Determine the [x, y] coordinate at the center of the cell enclosing the given text.  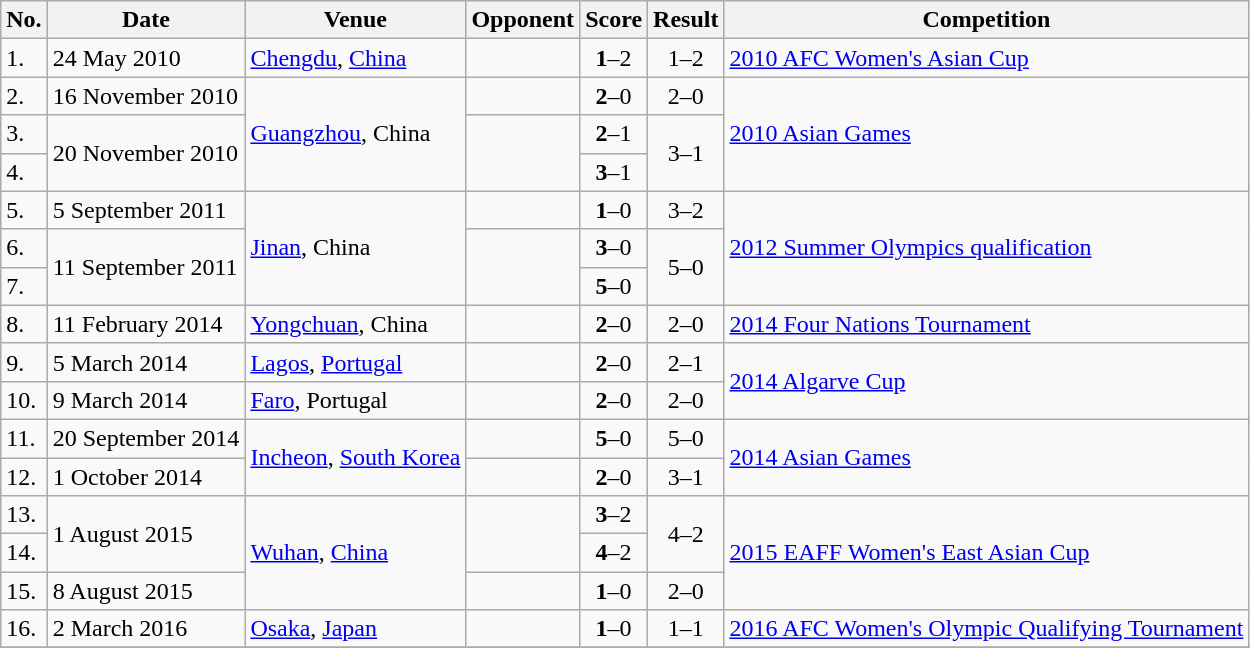
Incheon, South Korea [356, 457]
16. [24, 629]
15. [24, 591]
Chengdu, China [356, 58]
1. [24, 58]
Result [686, 20]
Wuhan, China [356, 553]
11 September 2011 [146, 267]
Jinan, China [356, 248]
14. [24, 553]
No. [24, 20]
2 March 2016 [146, 629]
Score [614, 20]
2010 Asian Games [986, 134]
Opponent [523, 20]
2. [24, 96]
13. [24, 515]
4. [24, 172]
1–1 [686, 629]
11. [24, 438]
2014 Algarve Cup [986, 381]
5 September 2011 [146, 210]
7. [24, 286]
10. [24, 400]
20 November 2010 [146, 153]
1 October 2014 [146, 477]
8. [24, 324]
12. [24, 477]
2015 EAFF Women's East Asian Cup [986, 553]
5 March 2014 [146, 362]
9. [24, 362]
8 August 2015 [146, 591]
2016 AFC Women's Olympic Qualifying Tournament [986, 629]
20 September 2014 [146, 438]
Yongchuan, China [356, 324]
6. [24, 248]
3. [24, 134]
24 May 2010 [146, 58]
2012 Summer Olympics qualification [986, 248]
Guangzhou, China [356, 134]
1 August 2015 [146, 534]
9 March 2014 [146, 400]
2010 AFC Women's Asian Cup [986, 58]
Competition [986, 20]
2014 Asian Games [986, 457]
5. [24, 210]
Date [146, 20]
Lagos, Portugal [356, 362]
2014 Four Nations Tournament [986, 324]
3–0 [614, 248]
Osaka, Japan [356, 629]
11 February 2014 [146, 324]
Venue [356, 20]
16 November 2010 [146, 96]
Faro, Portugal [356, 400]
